Identify which cell holds the provided text, then report its (X, Y) central coordinate. 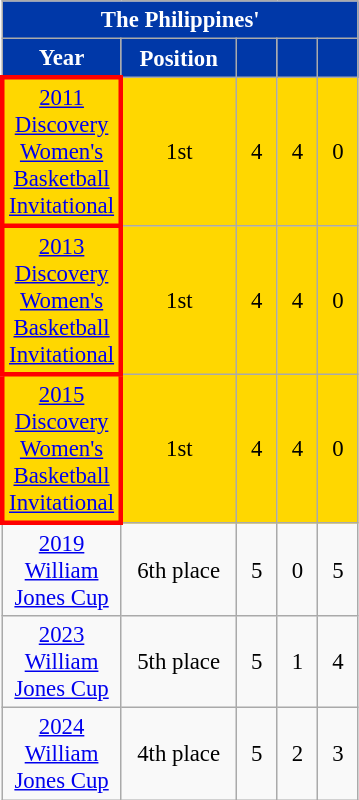
1 (298, 662)
2 (298, 754)
2015 Discovery Women's Basketball Invitational (62, 450)
2023 William Jones Cup (62, 662)
2019 William Jones Cup (62, 570)
5th place (179, 662)
Position (179, 58)
3 (338, 754)
2011 Discovery Women's Basketball Invitational (62, 152)
Year (62, 58)
2024 William Jones Cup (62, 754)
The Philippines' (180, 20)
6th place (179, 570)
2013 Discovery Women's Basketball Invitational (62, 300)
4th place (179, 754)
